From the cell containing the given text, extract its center point as (X, Y) coordinate. 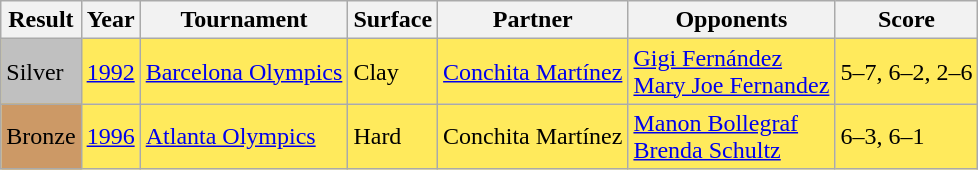
Barcelona Olympics (244, 72)
5–7, 6–2, 2–6 (906, 72)
Surface (393, 20)
Result (41, 20)
1996 (110, 136)
Silver (41, 72)
Manon Bollegraf Brenda Schultz (732, 136)
Year (110, 20)
Hard (393, 136)
Bronze (41, 136)
6–3, 6–1 (906, 136)
Opponents (732, 20)
Clay (393, 72)
Atlanta Olympics (244, 136)
Gigi Fernández Mary Joe Fernandez (732, 72)
Score (906, 20)
1992 (110, 72)
Partner (533, 20)
Tournament (244, 20)
